Return the [X, Y] coordinate for the center point of the cell that contains the specified text.  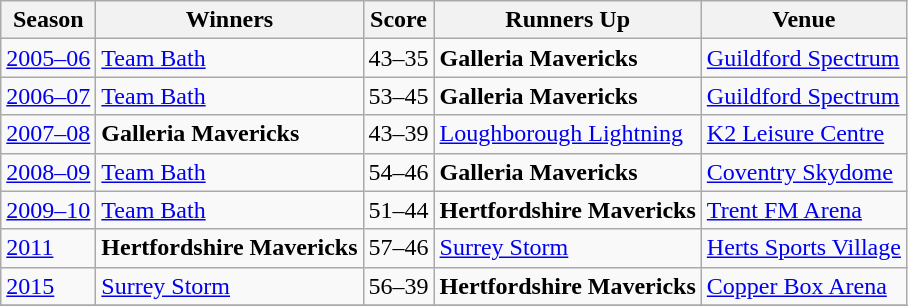
Runners Up [568, 20]
K2 Leisure Centre [804, 134]
Score [398, 20]
Winners [230, 20]
2015 [48, 286]
Trent FM Arena [804, 210]
Coventry Skydome [804, 172]
51–44 [398, 210]
56–39 [398, 286]
43–39 [398, 134]
43–35 [398, 58]
Season [48, 20]
2005–06 [48, 58]
2006–07 [48, 96]
53–45 [398, 96]
2007–08 [48, 134]
2009–10 [48, 210]
57–46 [398, 248]
Venue [804, 20]
2008–09 [48, 172]
Herts Sports Village [804, 248]
54–46 [398, 172]
2011 [48, 248]
Copper Box Arena [804, 286]
Loughborough Lightning [568, 134]
